For the text-containing cell, return its midpoint in [X, Y] coordinate format. 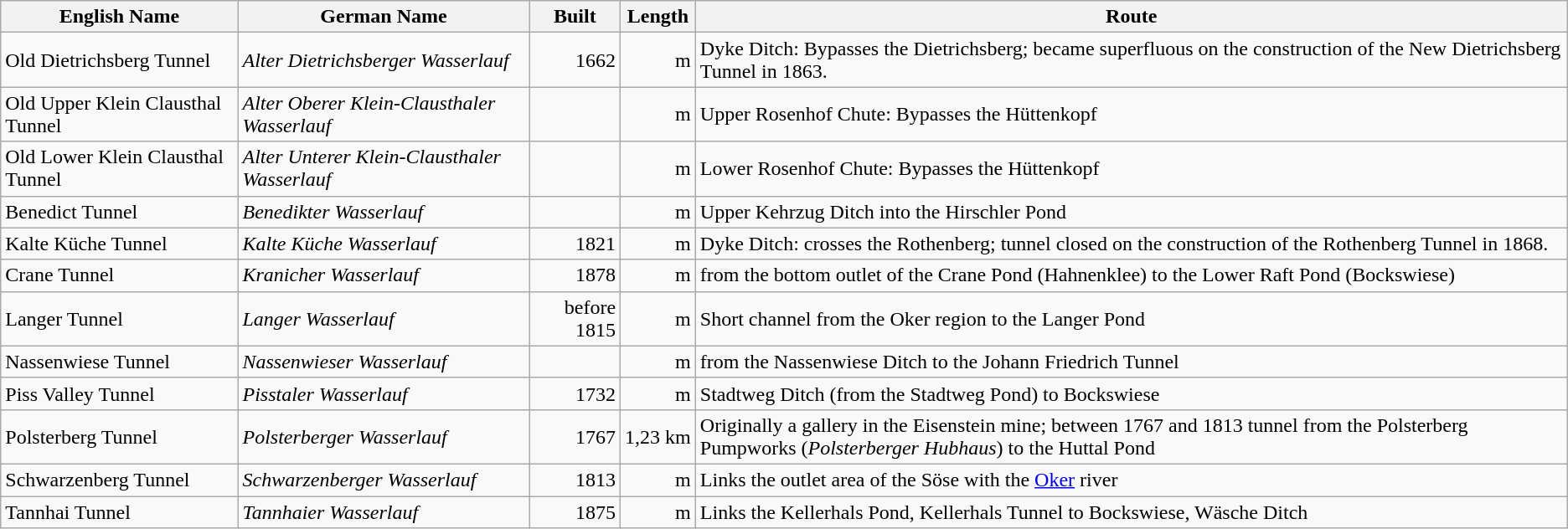
1875 [575, 511]
Old Dietrichsberg Tunnel [119, 60]
1878 [575, 275]
Upper Kehrzug Ditch into the Hirschler Pond [1131, 212]
Old Upper Klein Clausthal Tunnel [119, 114]
Upper Rosenhof Chute: Bypasses the Hüttenkopf [1131, 114]
Crane Tunnel [119, 275]
Langer Tunnel [119, 318]
Schwarzenberg Tunnel [119, 480]
Kalte Küche Tunnel [119, 244]
Short channel from the Oker region to the Langer Pond [1131, 318]
1732 [575, 393]
1,23 km [658, 437]
Dyke Ditch: Bypasses the Dietrichsberg; became superfluous on the construction of the New Dietrichsberg Tunnel in 1863. [1131, 60]
Schwarzenberger Wasserlauf [384, 480]
Pisstaler Wasserlauf [384, 393]
1767 [575, 437]
Tannhaier Wasserlauf [384, 511]
Length [658, 17]
Links the outlet area of the Söse with the Oker river [1131, 480]
Langer Wasserlauf [384, 318]
Route [1131, 17]
Originally a gallery in the Eisenstein mine; between 1767 and 1813 tunnel from the Polsterberg Pumpworks (Polsterberger Hubhaus) to the Huttal Pond [1131, 437]
from the bottom outlet of the Crane Pond (Hahnenklee) to the Lower Raft Pond (Bockswiese) [1131, 275]
1821 [575, 244]
Kranicher Wasserlauf [384, 275]
English Name [119, 17]
Piss Valley Tunnel [119, 393]
Nassenwieser Wasserlauf [384, 362]
Alter Dietrichsberger Wasserlauf [384, 60]
Nassenwiese Tunnel [119, 362]
Alter Unterer Klein-Clausthaler Wasserlauf [384, 169]
German Name [384, 17]
Dyke Ditch: crosses the Rothenberg; tunnel closed on the construction of the Rothenberg Tunnel in 1868. [1131, 244]
Kalte Küche Wasserlauf [384, 244]
Built [575, 17]
Old Lower Klein Clausthal Tunnel [119, 169]
from the Nassenwiese Ditch to the Johann Friedrich Tunnel [1131, 362]
Alter Oberer Klein-Clausthaler Wasserlauf [384, 114]
Benedict Tunnel [119, 212]
Polsterberger Wasserlauf [384, 437]
Benedikter Wasserlauf [384, 212]
Links the Kellerhals Pond, Kellerhals Tunnel to Bockswiese, Wäsche Ditch [1131, 511]
Lower Rosenhof Chute: Bypasses the Hüttenkopf [1131, 169]
1813 [575, 480]
before 1815 [575, 318]
Polsterberg Tunnel [119, 437]
Stadtweg Ditch (from the Stadtweg Pond) to Bockswiese [1131, 393]
1662 [575, 60]
Tannhai Tunnel [119, 511]
